Detect which cell encompasses the target text, then output its (X, Y) center coordinate. 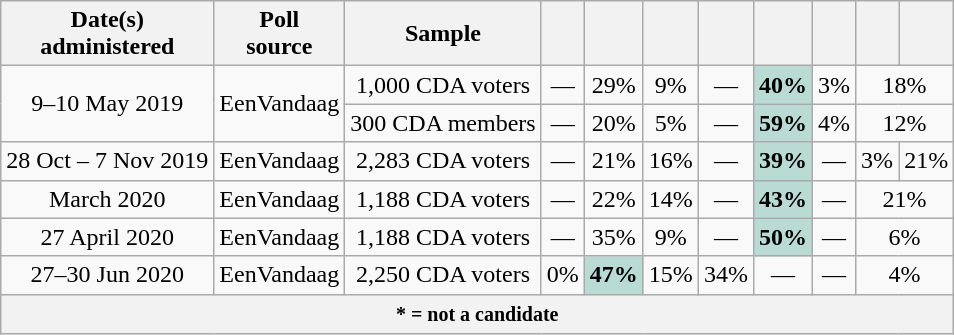
16% (670, 161)
22% (614, 199)
Pollsource (280, 34)
5% (670, 123)
40% (782, 85)
20% (614, 123)
2,250 CDA voters (443, 275)
6% (905, 237)
35% (614, 237)
12% (905, 123)
March 2020 (108, 199)
14% (670, 199)
27–30 Jun 2020 (108, 275)
Date(s) administered (108, 34)
28 Oct – 7 Nov 2019 (108, 161)
* = not a candidate (478, 314)
Sample (443, 34)
18% (905, 85)
2,283 CDA voters (443, 161)
9–10 May 2019 (108, 104)
34% (726, 275)
50% (782, 237)
59% (782, 123)
39% (782, 161)
1,000 CDA voters (443, 85)
27 April 2020 (108, 237)
300 CDA members (443, 123)
29% (614, 85)
15% (670, 275)
43% (782, 199)
47% (614, 275)
0% (562, 275)
